Provide the [X, Y] coordinate of the cell's center where the given text is located.  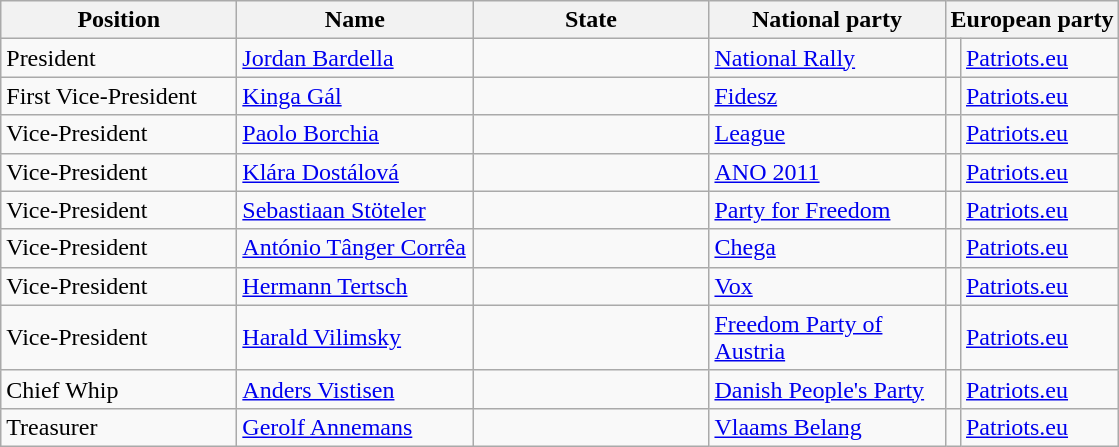
Kinga Gál [355, 96]
National party [827, 20]
Sebastiaan Stöteler [355, 210]
Paolo Borchia [355, 134]
Hermann Tertsch [355, 286]
ANO 2011 [827, 172]
Jordan Bardella [355, 58]
Harald Vilimsky [355, 338]
First Vice-President [119, 96]
League [827, 134]
Klára Dostálová [355, 172]
Position [119, 20]
Chega [827, 248]
Fidesz [827, 96]
President [119, 58]
Vlaams Belang [827, 427]
Freedom Party of Austria [827, 338]
Chief Whip [119, 389]
Anders Vistisen [355, 389]
State [591, 20]
Party for Freedom [827, 210]
Vox [827, 286]
Danish People's Party [827, 389]
National Rally [827, 58]
European party [1032, 20]
Gerolf Annemans [355, 427]
António Tânger Corrêa [355, 248]
Treasurer [119, 427]
Name [355, 20]
